From the cell containing the given text, extract its center point as [X, Y] coordinate. 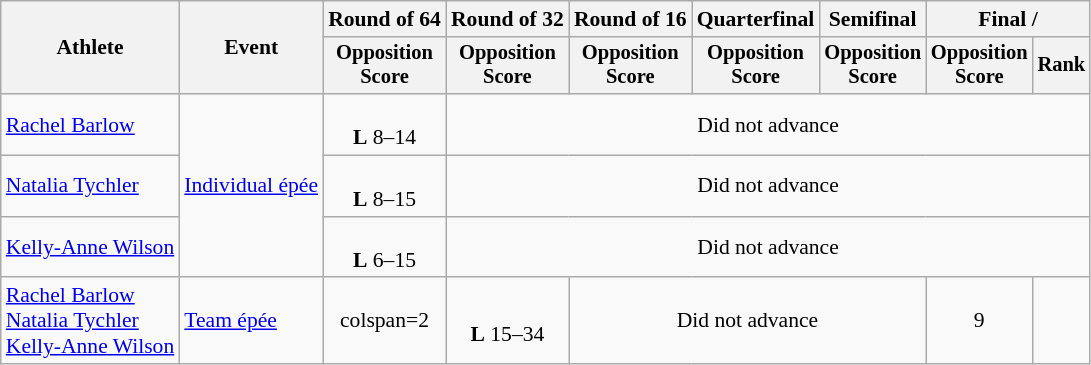
Rachel Barlow [90, 124]
Individual épée [251, 186]
Event [251, 48]
colspan=2 [384, 322]
L 6–15 [384, 248]
Round of 16 [630, 19]
Round of 64 [384, 19]
L 8–14 [384, 124]
Team épée [251, 322]
Round of 32 [508, 19]
Semifinal [872, 19]
9 [980, 322]
Rachel BarlowNatalia TychlerKelly-Anne Wilson [90, 322]
L 15–34 [508, 322]
Final / [1008, 19]
Kelly-Anne Wilson [90, 248]
Quarterfinal [756, 19]
L 8–15 [384, 186]
Rank [1062, 66]
Natalia Tychler [90, 186]
Athlete [90, 48]
